Return (x, y) of the center of cell containing provided text 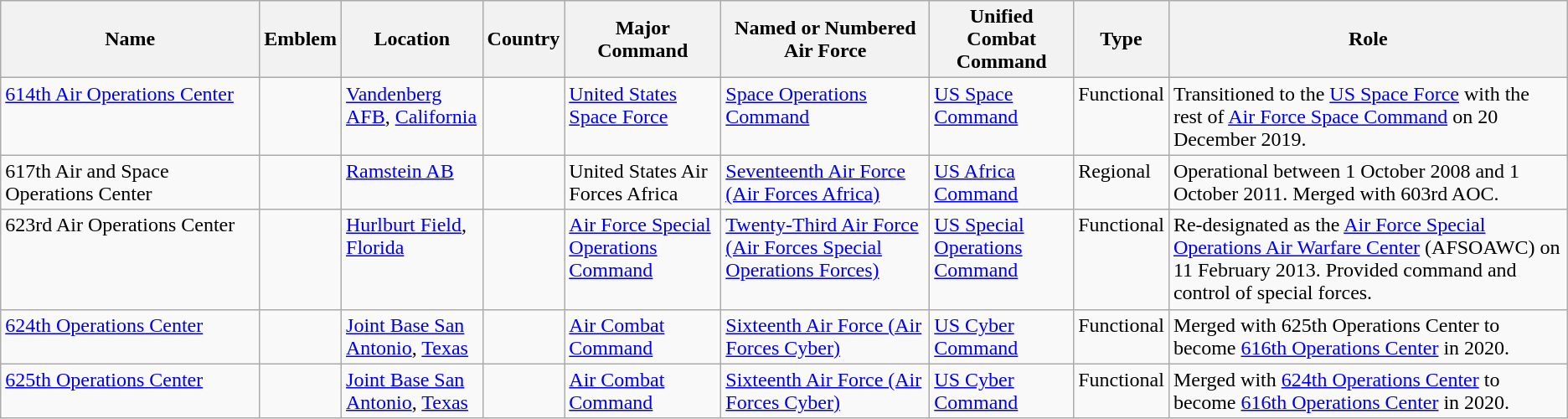
United States Air Forces Africa (643, 183)
Re-designated as the Air Force Special Operations Air Warfare Center (AFSOAWC) on 11 February 2013. Provided command and control of special forces. (1368, 260)
Twenty-Third Air Force (Air Forces Special Operations Forces) (826, 260)
624th Operations Center (131, 337)
Emblem (301, 39)
US Space Command (1002, 116)
Merged with 624th Operations Center to become 616th Operations Center in 2020. (1368, 391)
Name (131, 39)
Seventeenth Air Force (Air Forces Africa) (826, 183)
Country (524, 39)
Ramstein AB (412, 183)
Merged with 625th Operations Center to become 616th Operations Center in 2020. (1368, 337)
Regional (1122, 183)
US Special Operations Command (1002, 260)
617th Air and Space Operations Center (131, 183)
Hurlburt Field, Florida (412, 260)
Air Force Special Operations Command (643, 260)
Location (412, 39)
Major Command (643, 39)
Vandenberg AFB, California (412, 116)
Space Operations Command (826, 116)
Named or Numbered Air Force (826, 39)
Transitioned to the US Space Force with the rest of Air Force Space Command on 20 December 2019. (1368, 116)
625th Operations Center (131, 391)
623rd Air Operations Center (131, 260)
Operational between 1 October 2008 and 1 October 2011. Merged with 603rd AOC. (1368, 183)
US Africa Command (1002, 183)
Type (1122, 39)
United States Space Force (643, 116)
Unified Combat Command (1002, 39)
Role (1368, 39)
614th Air Operations Center (131, 116)
